Identify which cell holds the provided text, then report its (X, Y) central coordinate. 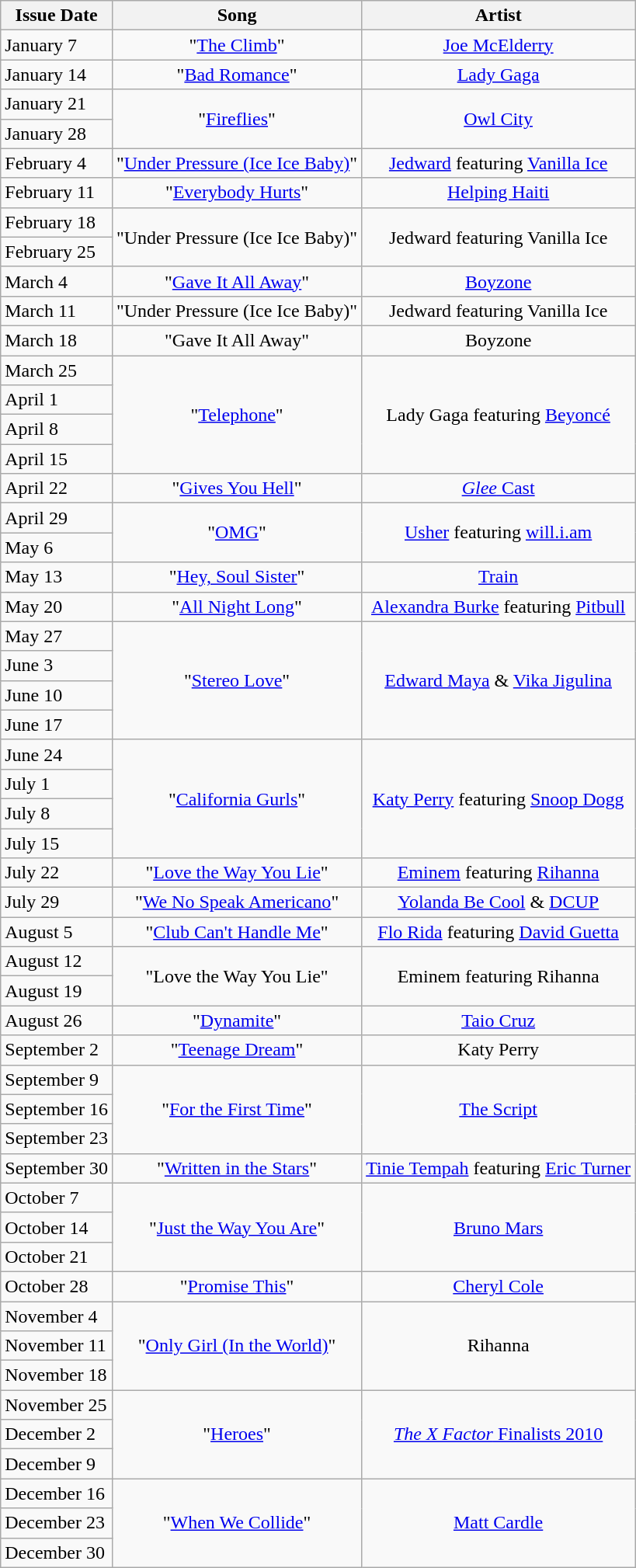
July 15 (57, 843)
Taio Cruz (499, 1020)
February 25 (57, 252)
August 26 (57, 1020)
August 5 (57, 932)
Flo Rida featuring David Guetta (499, 932)
July 22 (57, 873)
"Everybody Hurts" (236, 193)
Rihanna (499, 1346)
May 27 (57, 636)
"Teenage Dream" (236, 1050)
"Telephone" (236, 415)
"Promise This" (236, 1286)
December 23 (57, 1523)
May 6 (57, 548)
February 18 (57, 222)
December 16 (57, 1493)
June 3 (57, 666)
"OMG" (236, 533)
The X Factor Finalists 2010 (499, 1434)
"For the First Time" (236, 1109)
March 4 (57, 281)
Song (236, 16)
December 9 (57, 1464)
"We No Speak Americano" (236, 902)
July 8 (57, 813)
March 11 (57, 311)
February 11 (57, 193)
October 28 (57, 1286)
April 15 (57, 459)
June 17 (57, 725)
"Fireflies" (236, 119)
Artist (499, 16)
October 21 (57, 1257)
Edward Maya & Vika Jigulina (499, 680)
Usher featuring will.i.am (499, 533)
Owl City (499, 119)
April 1 (57, 400)
June 10 (57, 695)
September 2 (57, 1050)
"Club Can't Handle Me" (236, 932)
November 18 (57, 1375)
September 16 (57, 1109)
May 20 (57, 607)
July 1 (57, 784)
"California Gurls" (236, 798)
April 29 (57, 518)
July 29 (57, 902)
Bruno Mars (499, 1227)
Alexandra Burke featuring Pitbull (499, 607)
March 18 (57, 340)
November 4 (57, 1316)
January 14 (57, 75)
November 11 (57, 1346)
"Stereo Love" (236, 680)
"Just the Way You Are" (236, 1227)
May 13 (57, 577)
December 2 (57, 1434)
September 30 (57, 1168)
"Only Girl (In the World)" (236, 1346)
"All Night Long" (236, 607)
Lady Gaga (499, 75)
November 25 (57, 1405)
"Written in the Stars" (236, 1168)
April 22 (57, 488)
Lady Gaga featuring Beyoncé (499, 415)
Katy Perry (499, 1050)
January 28 (57, 134)
"Bad Romance" (236, 75)
Katy Perry featuring Snoop Dogg (499, 798)
"Dynamite" (236, 1020)
January 21 (57, 104)
June 24 (57, 754)
August 12 (57, 961)
Helping Haiti (499, 193)
October 7 (57, 1198)
October 14 (57, 1227)
"Gives You Hell" (236, 488)
Glee Cast (499, 488)
Matt Cardle (499, 1523)
"Heroes" (236, 1434)
Joe McElderry (499, 45)
April 8 (57, 429)
"When We Collide" (236, 1523)
"Hey, Soul Sister" (236, 577)
Yolanda Be Cool & DCUP (499, 902)
Cheryl Cole (499, 1286)
December 30 (57, 1552)
September 9 (57, 1080)
Train (499, 577)
"The Climb" (236, 45)
The Script (499, 1109)
September 23 (57, 1139)
February 4 (57, 163)
March 25 (57, 370)
Tinie Tempah featuring Eric Turner (499, 1168)
August 19 (57, 991)
Issue Date (57, 16)
January 7 (57, 45)
